From the cell containing the given text, extract its center point as (x, y) coordinate. 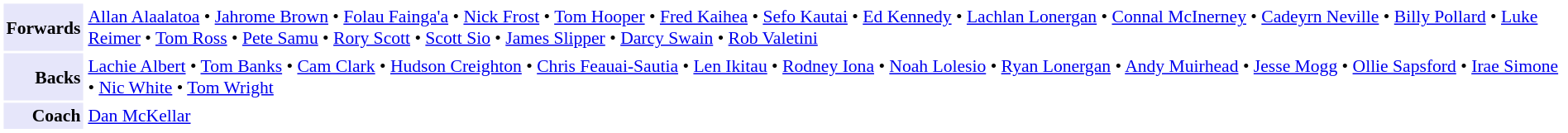
Backs (43, 76)
Coach (43, 116)
Forwards (43, 26)
Dan McKellar (825, 116)
